Identify which cell holds the provided text, then report its [X, Y] central coordinate. 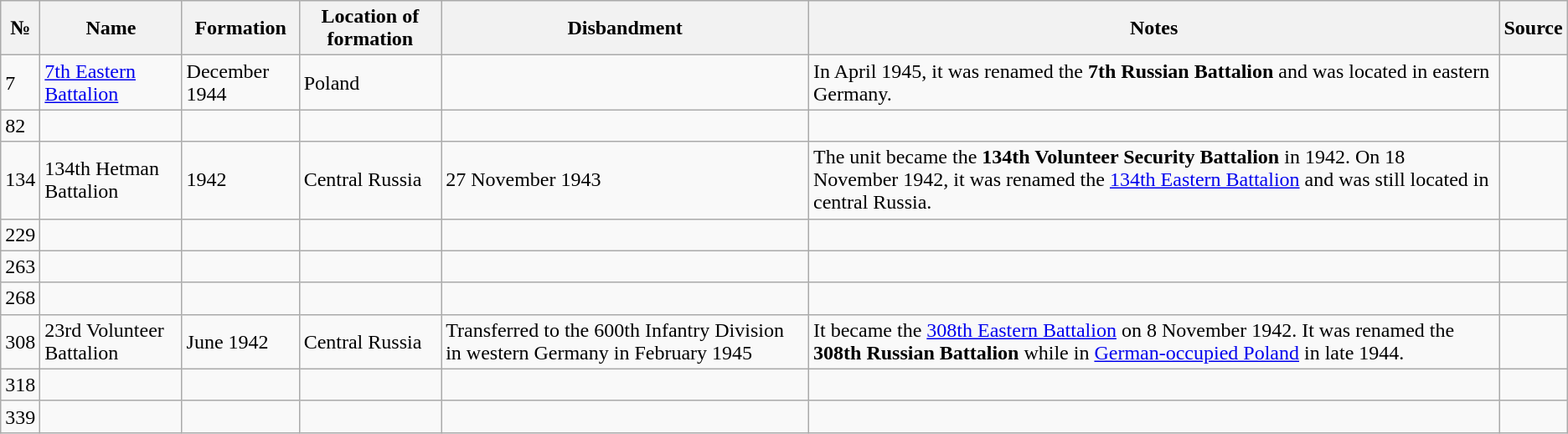
7 [20, 82]
229 [20, 235]
308 [20, 342]
Formation [240, 28]
№ [20, 28]
December 1944 [240, 82]
Name [111, 28]
Source [1533, 28]
Transferred to the 600th Infantry Division in western Germany in February 1945 [625, 342]
1942 [240, 180]
134 [20, 180]
134th Hetman Battalion [111, 180]
Notes [1154, 28]
268 [20, 298]
339 [20, 416]
Poland [370, 82]
In April 1945, it was renamed the 7th Russian Battalion and was located in eastern Germany. [1154, 82]
Location of formation [370, 28]
27 November 1943 [625, 180]
23rd Volunteer Battalion [111, 342]
318 [20, 385]
It became the 308th Eastern Battalion on 8 November 1942. It was renamed the 308th Russian Battalion while in German-occupied Poland in late 1944. [1154, 342]
7th Eastern Battalion [111, 82]
263 [20, 266]
June 1942 [240, 342]
82 [20, 126]
Disbandment [625, 28]
